Identify which cell holds the provided text, then report its [x, y] central coordinate. 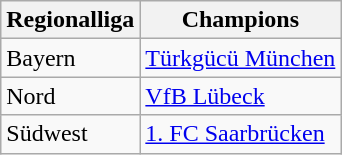
Bayern [70, 58]
Champions [240, 20]
Regionalliga [70, 20]
1. FC Saarbrücken [240, 134]
Türkgücü München [240, 58]
VfB Lübeck [240, 96]
Südwest [70, 134]
Nord [70, 96]
